Return the (x, y) coordinate for the center point of the cell that contains the specified text.  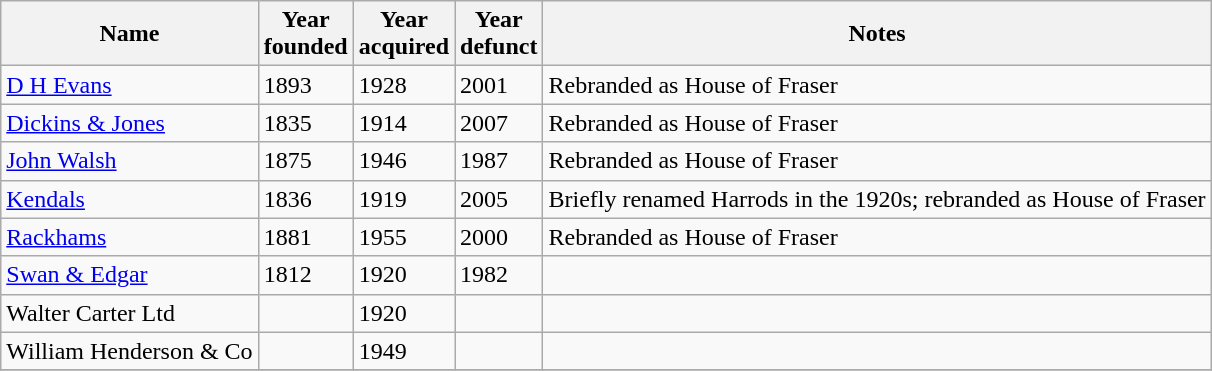
2000 (499, 237)
1982 (499, 275)
2007 (499, 123)
Kendals (130, 199)
1955 (404, 237)
Walter Carter Ltd (130, 313)
1893 (306, 85)
Swan & Edgar (130, 275)
William Henderson & Co (130, 351)
1946 (404, 161)
Yearfounded (306, 34)
1875 (306, 161)
1812 (306, 275)
1881 (306, 237)
Dickins & Jones (130, 123)
1835 (306, 123)
1949 (404, 351)
Name (130, 34)
Notes (877, 34)
John Walsh (130, 161)
Yeardefunct (499, 34)
1919 (404, 199)
1914 (404, 123)
1987 (499, 161)
Rackhams (130, 237)
2001 (499, 85)
Yearacquired (404, 34)
D H Evans (130, 85)
1836 (306, 199)
Briefly renamed Harrods in the 1920s; rebranded as House of Fraser (877, 199)
1928 (404, 85)
2005 (499, 199)
